Find where the given text appears and provide that cell's center as (x, y) coordinate. 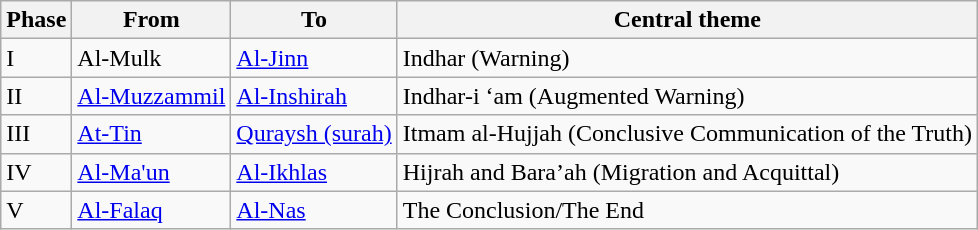
Phase (36, 20)
I (36, 58)
To (314, 20)
The Conclusion/The End (687, 210)
Al-Mulk (152, 58)
IV (36, 172)
Al-Ma'un (152, 172)
Al-Jinn (314, 58)
Al-Falaq (152, 210)
II (36, 96)
Indhar (Warning) (687, 58)
Al-Nas (314, 210)
III (36, 134)
V (36, 210)
Central theme (687, 20)
From (152, 20)
Al-Inshirah (314, 96)
At-Tin (152, 134)
Al-Ikhlas (314, 172)
Al-Muzzammil (152, 96)
Hijrah and Bara’ah (Migration and Acquittal) (687, 172)
Quraysh (surah) (314, 134)
Indhar-i ‘am (Augmented Warning) (687, 96)
Itmam al-Hujjah (Conclusive Communication of the Truth) (687, 134)
